Determine the (X, Y) coordinate at the center of the cell enclosing the given text.  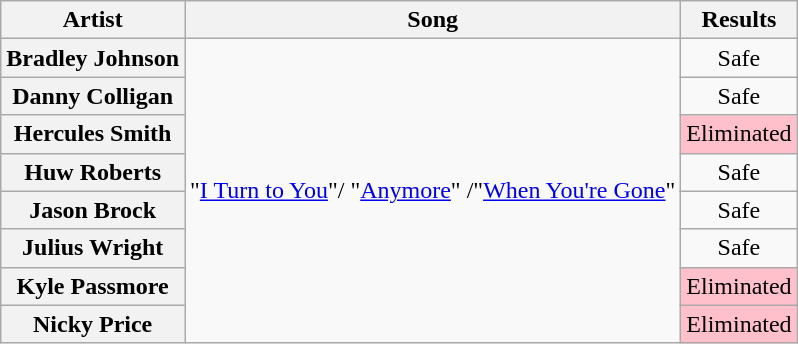
Song (433, 20)
Kyle Passmore (93, 286)
Julius Wright (93, 248)
Artist (93, 20)
Results (739, 20)
Nicky Price (93, 324)
Jason Brock (93, 210)
Huw Roberts (93, 172)
Hercules Smith (93, 134)
"I Turn to You"/ "Anymore" /"When You're Gone" (433, 191)
Danny Colligan (93, 96)
Bradley Johnson (93, 58)
